Output the (x, y) coordinate of the center of the cell containing the given text.  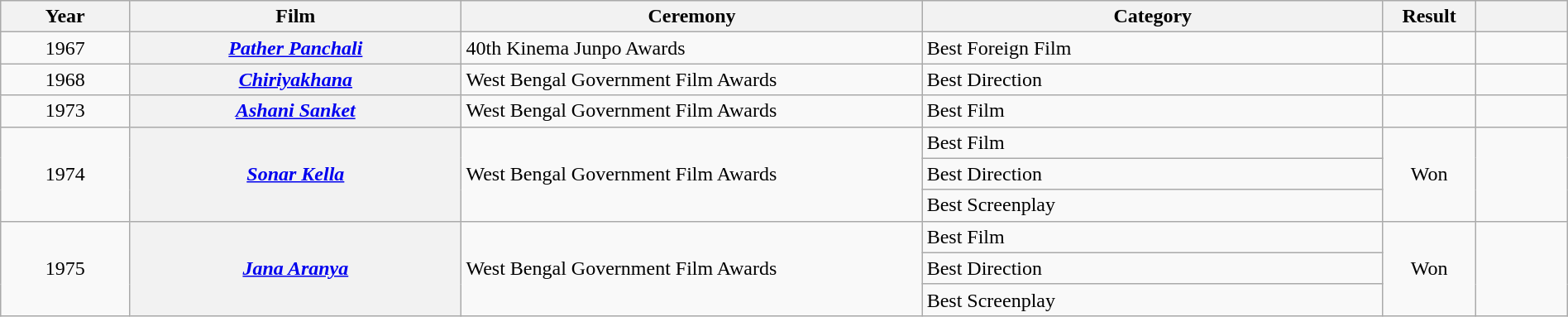
1968 (65, 79)
Ceremony (691, 17)
Result (1429, 17)
Film (296, 17)
1975 (65, 268)
Jana Aranya (296, 268)
1967 (65, 48)
40th Kinema Junpo Awards (691, 48)
Chiriyakhana (296, 79)
1974 (65, 174)
Category (1153, 17)
Best Foreign Film (1153, 48)
Pather Panchali (296, 48)
Ashani Sanket (296, 111)
Year (65, 17)
1973 (65, 111)
Sonar Kella (296, 174)
